Search for the cell housing the specified text and yield its (x, y) center coordinate. 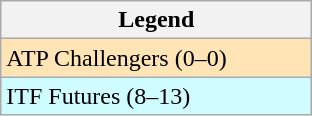
ATP Challengers (0–0) (156, 58)
Legend (156, 20)
ITF Futures (8–13) (156, 96)
